Return [X, Y] of the center of cell containing provided text 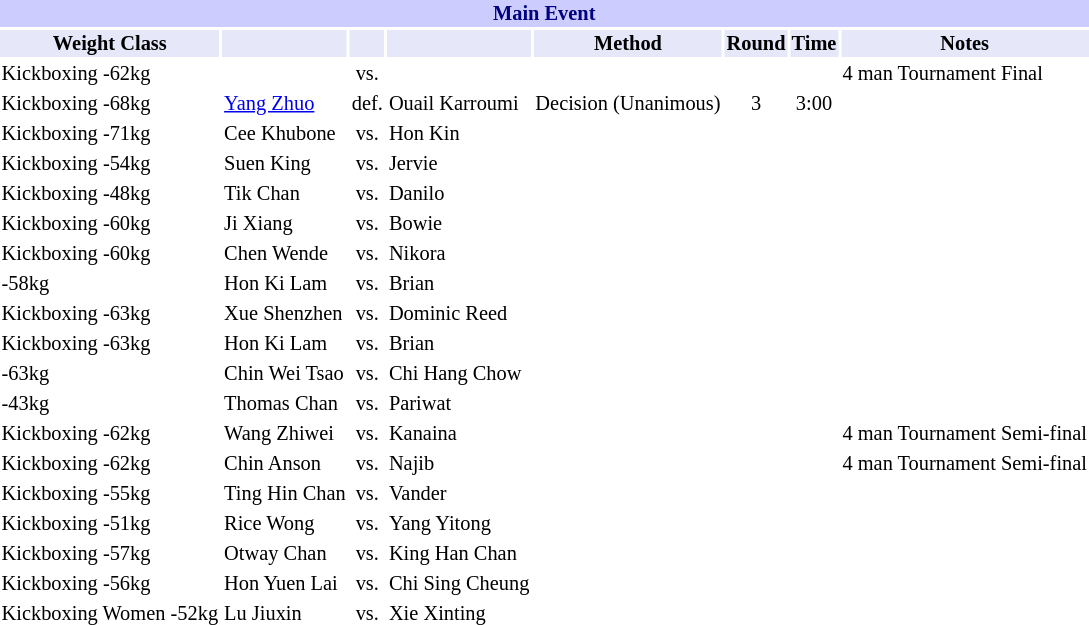
Round [756, 44]
Ting Hin Chan [286, 494]
3 [756, 104]
Ji Xiang [286, 224]
Hon Yuen Lai [286, 584]
Jervie [458, 164]
Nikora [458, 254]
Rice Wong [286, 524]
Chin Anson [286, 464]
-43kg [110, 404]
Main Event [544, 14]
def. [367, 104]
Method [628, 44]
Yang Yitong [458, 524]
Kanaina [458, 434]
Kickboxing -51kg [110, 524]
Tik Chan [286, 194]
Najib [458, 464]
Chi Hang Chow [458, 374]
4 man Tournament Final [965, 74]
Cee Khubone [286, 134]
-58kg [110, 284]
Chen Wende [286, 254]
Notes [965, 44]
Chi Sing Cheung [458, 584]
Hon Kin [458, 134]
Yang Zhuo [286, 104]
Suen King [286, 164]
Wang Zhiwei [286, 434]
Pariwat [458, 404]
Ouail Karroumi [458, 104]
Dominic Reed [458, 314]
Kickboxing -48kg [110, 194]
Time [814, 44]
Kickboxing -56kg [110, 584]
Chin Wei Tsao [286, 374]
-63kg [110, 374]
Xue Shenzhen [286, 314]
Danilo [458, 194]
Vander [458, 494]
Kickboxing -55kg [110, 494]
Kickboxing -71kg [110, 134]
Weight Class [110, 44]
Bowie [458, 224]
Thomas Chan [286, 404]
Otway Chan [286, 554]
Kickboxing -68kg [110, 104]
Kickboxing -57kg [110, 554]
King Han Chan [458, 554]
3:00 [814, 104]
Decision (Unanimous) [628, 104]
Kickboxing -54kg [110, 164]
